Capture the cell that displays the provided text and extract its [x, y] central coordinate. 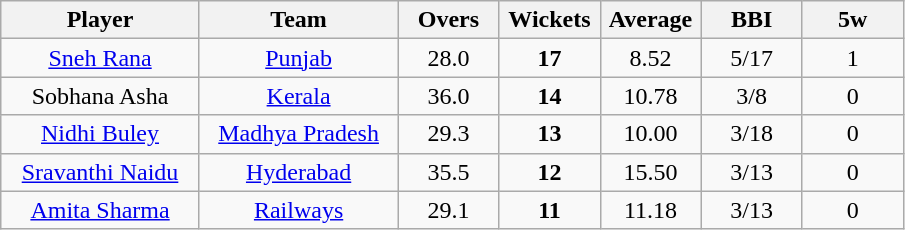
36.0 [448, 96]
Kerala [298, 96]
Overs [448, 20]
17 [550, 58]
Sravanthi Naidu [100, 172]
Railways [298, 210]
3/8 [752, 96]
29.1 [448, 210]
28.0 [448, 58]
35.5 [448, 172]
Player [100, 20]
Amita Sharma [100, 210]
11.18 [650, 210]
Team [298, 20]
12 [550, 172]
1 [852, 58]
Sneh Rana [100, 58]
10.00 [650, 134]
14 [550, 96]
3/18 [752, 134]
29.3 [448, 134]
11 [550, 210]
Hyderabad [298, 172]
Average [650, 20]
5/17 [752, 58]
13 [550, 134]
8.52 [650, 58]
BBI [752, 20]
Punjab [298, 58]
15.50 [650, 172]
Sobhana Asha [100, 96]
Wickets [550, 20]
Madhya Pradesh [298, 134]
5w [852, 20]
Nidhi Buley [100, 134]
10.78 [650, 96]
